Find where the given text appears and provide that cell's center as [X, Y] coordinate. 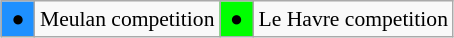
Meulan competition [128, 19]
Le Havre competition [353, 19]
